Search for the cell housing the specified text and yield its (x, y) center coordinate. 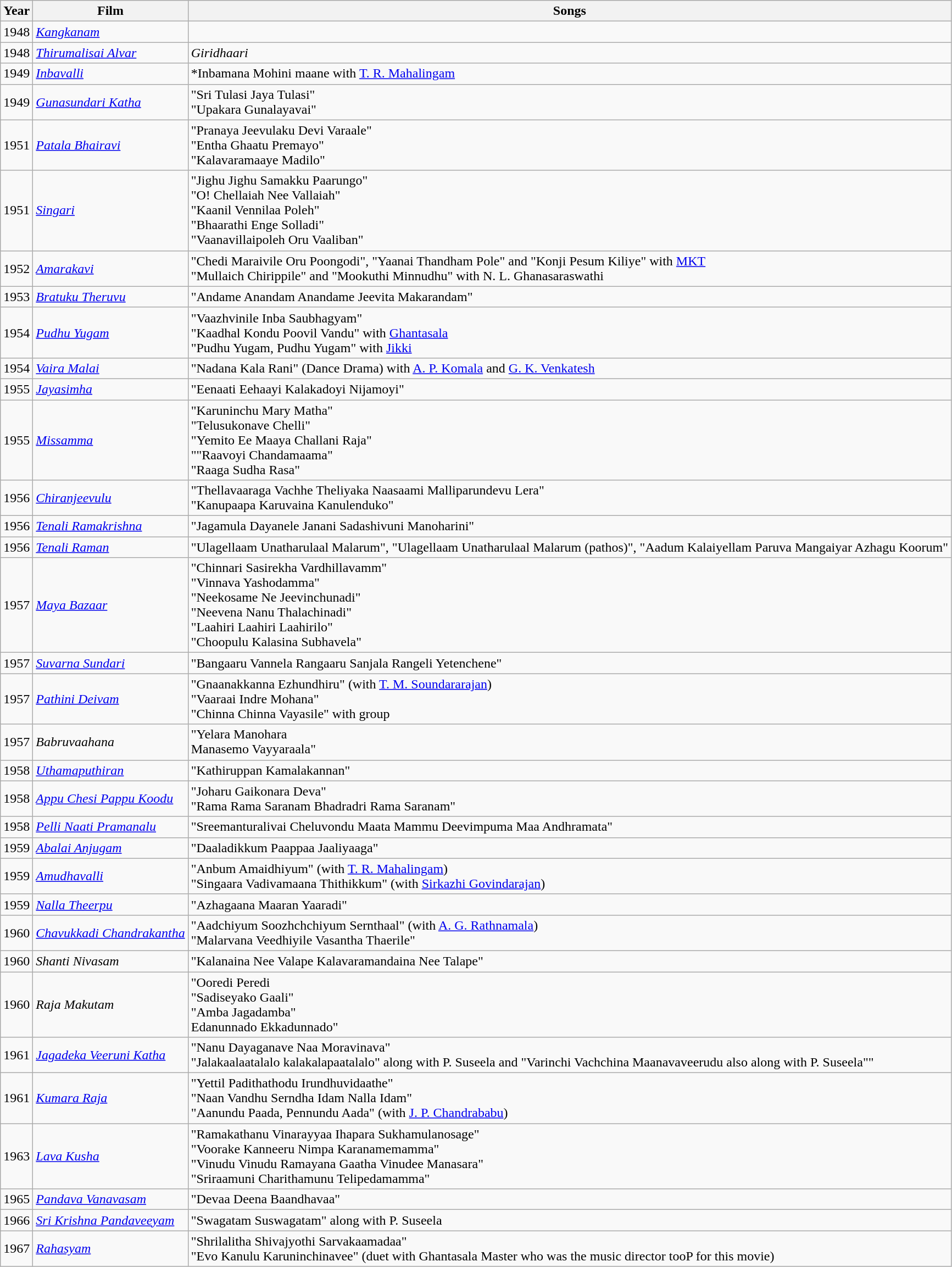
Giridhaari (569, 53)
Pandava Vanavasam (110, 1199)
1967 (16, 1248)
Kumara Raja (110, 1098)
Year (16, 11)
"Kathiruppan Kamalakannan" (569, 770)
Pudhu Yugam (110, 332)
Vaira Malai (110, 368)
Jayasimha (110, 389)
Thirumalisai Alvar (110, 53)
"Ooredi Peredi "Sadiseyako Gaali" "Amba Jagadamba" Edanunnado Ekkadunnado" (569, 1004)
"Swagatam Suswagatam" along with P. Suseela (569, 1220)
Uthamaputhiran (110, 770)
"Vaazhvinile Inba Saubhagyam""Kaadhal Kondu Poovil Vandu" with Ghantasala"Pudhu Yugam, Pudhu Yugam" with Jikki (569, 332)
"Sreemanturalivai Cheluvondu Maata Mammu Deevimpuma Maa Andhramata" (569, 827)
1965 (16, 1199)
Maya Bazaar (110, 605)
"Nadana Kala Rani" (Dance Drama) with A. P. Komala and G. K. Venkatesh (569, 368)
Tenali Raman (110, 547)
"Aadchiyum Soozhchchiyum Sernthaal" (with A. G. Rathnamala)"Malarvana Veedhiyile Vasantha Thaerile" (569, 933)
"Gnaanakkanna Ezhundhiru" (with T. M. Soundararajan)"Vaaraai Indre Mohana""Chinna Chinna Vayasile" with group (569, 699)
Nalla Theerpu (110, 904)
Babruvaahana (110, 742)
"Andame Anandam Anandame Jeevita Makarandam" (569, 297)
Film (110, 11)
1963 (16, 1156)
Patala Bhairavi (110, 145)
Raja Makutam (110, 1004)
"Bangaaru Vannela Rangaaru Sanjala Rangeli Yetenchene" (569, 663)
"Yelara Manohara Manasemo Vayyaraala" (569, 742)
"Daaladikkum Paappaa Jaaliyaaga" (569, 848)
"Shrilalitha Shivajyothi Sarvakaamadaa" "Evo Kanulu Karuninchinavee" (duet with Ghantasala Master who was the music director tooP for this movie) (569, 1248)
"Kalanaina Nee Valape Kalavaramandaina Nee Talape" (569, 961)
Sri Krishna Pandaveeyam (110, 1220)
"Azhagaana Maaran Yaaradi" (569, 904)
*Inbamana Mohini maane with T. R. Mahalingam (569, 74)
Pelli Naati Pramanalu (110, 827)
Amarakavi (110, 268)
1953 (16, 297)
Bratuku Theruvu (110, 297)
Kangkanam (110, 32)
Amudhavalli (110, 876)
"Thellavaaraga Vachhe Theliyaka Naasaami Malliparundevu Lera" "Kanupaapa Karuvaina Kanulenduko" (569, 498)
Abalai Anjugam (110, 848)
"Pranaya Jeevulaku Devi Varaale" "Entha Ghaatu Premayo" "Kalavaramaaye Madilo" (569, 145)
Missamma (110, 440)
"Devaa Deena Baandhavaa" (569, 1199)
Gunasundari Katha (110, 102)
Jagadeka Veeruni Katha (110, 1055)
Songs (569, 11)
Singari (110, 210)
Pathini Deivam (110, 699)
1952 (16, 268)
Chavukkadi Chandrakantha (110, 933)
Lava Kusha (110, 1156)
"Joharu Gaikonara Deva""Rama Rama Saranam Bhadradri Rama Saranam" (569, 799)
"Jagamula Dayanele Janani Sadashivuni Manoharini" (569, 526)
"Yettil Padithathodu Irundhuvidaathe""Naan Vandhu Serndha Idam Nalla Idam""Aanundu Paada, Pennundu Aada" (with J. P. Chandrababu) (569, 1098)
Suvarna Sundari (110, 663)
1966 (16, 1220)
Tenali Ramakrishna (110, 526)
Rahasyam (110, 1248)
"Ulagellaam Unatharulaal Malarum", "Ulagellaam Unatharulaal Malarum (pathos)", "Aadum Kalaiyellam Paruva Mangaiyar Azhagu Koorum" (569, 547)
"Anbum Amaidhiyum" (with T. R. Mahalingam)"Singaara Vadivamaana Thithikkum" (with Sirkazhi Govindarajan) (569, 876)
Inbavalli (110, 74)
Chiranjeevulu (110, 498)
"Sri Tulasi Jaya Tulasi" "Upakara Gunalayavai" (569, 102)
Appu Chesi Pappu Koodu (110, 799)
Shanti Nivasam (110, 961)
"Eenaati Eehaayi Kalakadoyi Nijamoyi" (569, 389)
"Karuninchu Mary Matha""Telusukonave Chelli""Yemito Ee Maaya Challani Raja" ""Raavoyi Chandamaama" "Raaga Sudha Rasa" (569, 440)
"Jighu Jighu Samakku Paarungo""O! Chellaiah Nee Vallaiah""Kaanil Vennilaa Poleh""Bhaarathi Enge Solladi""Vaanavillaipoleh Oru Vaaliban" (569, 210)
